Search for the cell housing the specified text and yield its (x, y) center coordinate. 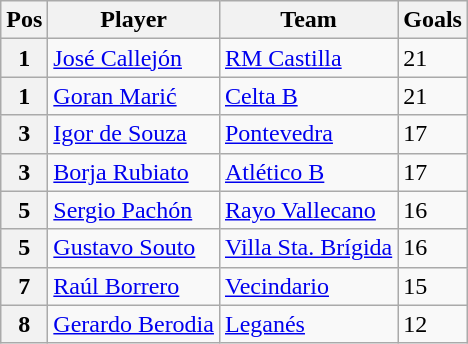
Leganés (308, 324)
Sergio Pachón (134, 210)
12 (433, 324)
Gerardo Berodia (134, 324)
7 (24, 286)
Goran Marić (134, 96)
Player (134, 20)
8 (24, 324)
Igor de Souza (134, 134)
Villa Sta. Brígida (308, 248)
15 (433, 286)
Raúl Borrero (134, 286)
Borja Rubiato (134, 172)
Celta B (308, 96)
Pontevedra (308, 134)
Atlético B (308, 172)
Rayo Vallecano (308, 210)
José Callejón (134, 58)
Pos (24, 20)
Goals (433, 20)
Team (308, 20)
Gustavo Souto (134, 248)
Vecindario (308, 286)
RM Castilla (308, 58)
